Pinpoint the cell where the given text exists, returning its [X, Y] midpoint coordinate. 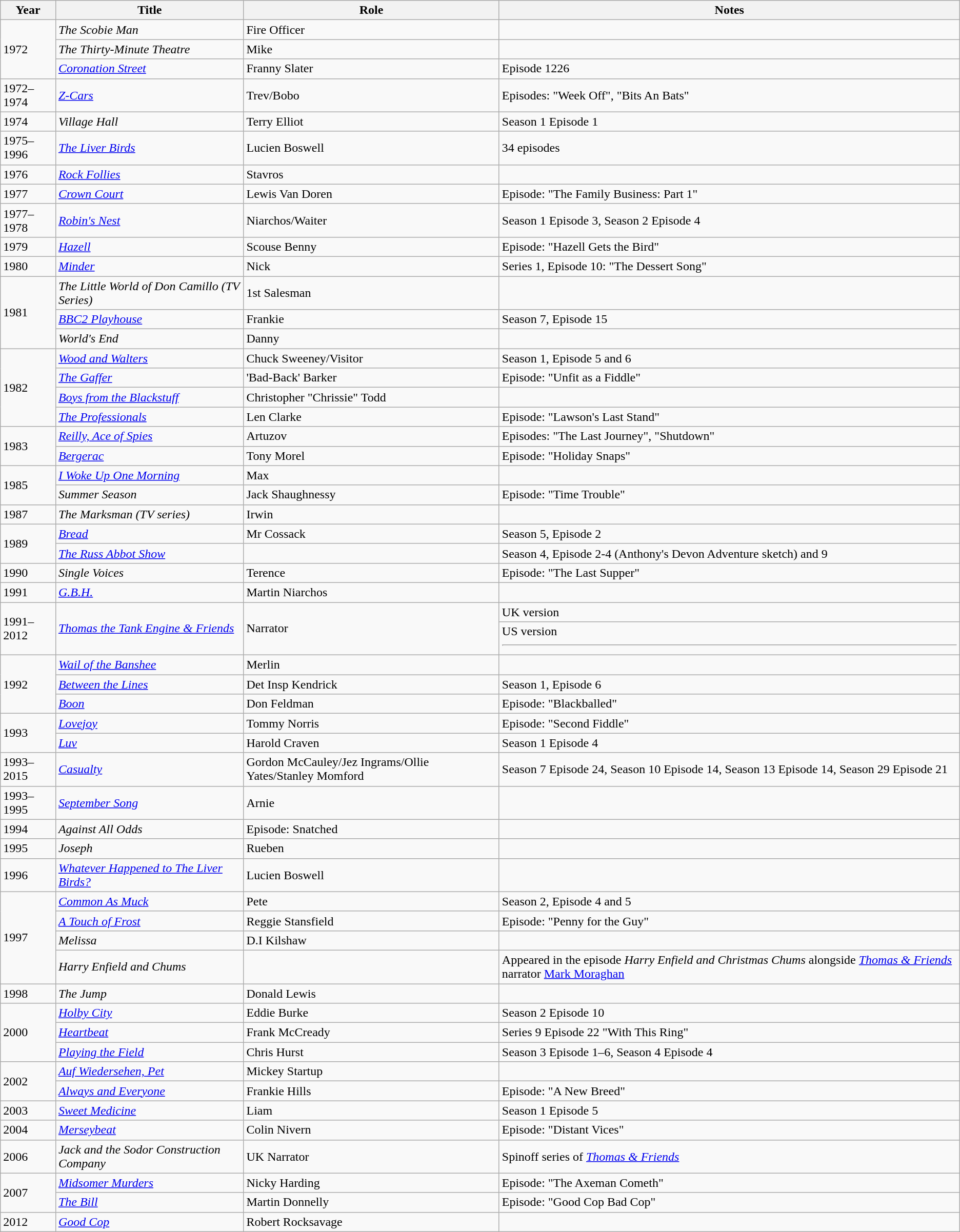
Nick [371, 266]
Niarchos/Waiter [371, 220]
1991–2012 [28, 629]
BBC2 Playhouse [150, 319]
Reilly, Ace of Spies [150, 436]
Episode: "The Axeman Cometh" [729, 1183]
UK version [729, 612]
1983 [28, 446]
Episode: "Second Fiddle" [729, 723]
World's End [150, 339]
G.B.H. [150, 592]
Wail of the Banshee [150, 665]
Midsomer Murders [150, 1183]
Arnie [371, 803]
Appeared in the episode Harry Enfield and Christmas Chums alongside Thomas & Friends narrator Mark Moraghan [729, 967]
Joseph [150, 849]
Season 7 Episode 24, Season 10 Episode 14, Season 13 Episode 14, Season 29 Episode 21 [729, 769]
1994 [28, 829]
Tommy Norris [371, 723]
Harold Craven [371, 743]
Season 1 Episode 5 [729, 1110]
Merseybeat [150, 1130]
Whatever Happened to The Liver Birds? [150, 875]
Terry Elliot [371, 122]
The Marksman (TV series) [150, 514]
Z-Cars [150, 95]
Episode: "Blackballed" [729, 704]
Narrator [371, 629]
Episode: "Lawson's Last Stand" [729, 417]
1st Salesman [371, 292]
1979 [28, 247]
Episodes: "The Last Journey", "Shutdown" [729, 436]
Frankie [371, 319]
1977–1978 [28, 220]
1996 [28, 875]
Season 1, Episode 6 [729, 684]
Season 4, Episode 2-4 (Anthony's Devon Adventure sketch) and 9 [729, 553]
Jack and the Sodor Construction Company [150, 1157]
Fire Officer [371, 30]
Summer Season [150, 495]
Martin Donnelly [371, 1202]
Title [150, 10]
Boon [150, 704]
Liam [371, 1110]
Gordon McCauley/Jez Ingrams/Ollie Yates/Stanley Momford [371, 769]
2000 [28, 1033]
Robin's Nest [150, 220]
D.I Kilshaw [371, 940]
Episode: "The Family Business: Part 1" [729, 194]
Episode: "Distant Vices" [729, 1130]
Scouse Benny [371, 247]
Merlin [371, 665]
Jack Shaughnessy [371, 495]
1981 [28, 312]
Lovejoy [150, 723]
34 episodes [729, 148]
Stavros [371, 174]
1993–2015 [28, 769]
1991 [28, 592]
1985 [28, 485]
Lewis Van Doren [371, 194]
Mr Cossack [371, 534]
1990 [28, 573]
Martin Niarchos [371, 592]
Terence [371, 573]
Coronation Street [150, 69]
Franny Slater [371, 69]
1976 [28, 174]
Common As Muck [150, 901]
1982 [28, 388]
Pete [371, 901]
Minder [150, 266]
1993–1995 [28, 803]
Season 2, Episode 4 and 5 [729, 901]
1972 [28, 49]
Year [28, 10]
Frank McCready [371, 1033]
Len Clarke [371, 417]
The Professionals [150, 417]
Irwin [371, 514]
Colin Nivern [371, 1130]
Season 1 Episode 3, Season 2 Episode 4 [729, 220]
The Little World of Don Camillo (TV Series) [150, 292]
Christopher "Chrissie" Todd [371, 397]
Tony Morel [371, 456]
Episode 1226 [729, 69]
Episode: "Time Trouble" [729, 495]
Single Voices [150, 573]
1974 [28, 122]
Holby City [150, 1013]
Melissa [150, 940]
Against All Odds [150, 829]
Episode: Snatched [371, 829]
Season 3 Episode 1–6, Season 4 Episode 4 [729, 1052]
Bergerac [150, 456]
Casualty [150, 769]
UK Narrator [371, 1157]
Playing the Field [150, 1052]
Chris Hurst [371, 1052]
1998 [28, 993]
2007 [28, 1193]
I Woke Up One Morning [150, 475]
The Russ Abbot Show [150, 553]
A Touch of Frost [150, 921]
Season 1 Episode 4 [729, 743]
1977 [28, 194]
The Bill [150, 1202]
Auf Wiedersehen, Pet [150, 1072]
Episode: "Hazell Gets the Bird" [729, 247]
1993 [28, 733]
2006 [28, 1157]
September Song [150, 803]
Episode: "Good Cop Bad Cop" [729, 1202]
Eddie Burke [371, 1013]
Season 7, Episode 15 [729, 319]
2003 [28, 1110]
2004 [28, 1130]
'Bad-Back' Barker [371, 378]
Notes [729, 10]
Frankie Hills [371, 1091]
1992 [28, 684]
Artuzov [371, 436]
Donald Lewis [371, 993]
Heartbeat [150, 1033]
Series 1, Episode 10: "The Dessert Song" [729, 266]
The Scobie Man [150, 30]
Bread [150, 534]
Det Insp Kendrick [371, 684]
Spinoff series of Thomas & Friends [729, 1157]
Don Feldman [371, 704]
Crown Court [150, 194]
Reggie Stansfield [371, 921]
Mike [371, 49]
Role [371, 10]
The Gaffer [150, 378]
Nicky Harding [371, 1183]
1997 [28, 937]
Wood and Walters [150, 358]
1972–1974 [28, 95]
Rock Follies [150, 174]
1995 [28, 849]
Season 2 Episode 10 [729, 1013]
Episode: "Holiday Snaps" [729, 456]
Boys from the Blackstuff [150, 397]
Hazell [150, 247]
Robert Rocksavage [371, 1222]
Mickey Startup [371, 1072]
1989 [28, 543]
1980 [28, 266]
Good Cop [150, 1222]
Always and Everyone [150, 1091]
1975–1996 [28, 148]
Episode: "Penny for the Guy" [729, 921]
Rueben [371, 849]
Episode: "Unfit as a Fiddle" [729, 378]
The Liver Birds [150, 148]
Luv [150, 743]
2002 [28, 1081]
Max [371, 475]
Season 1, Episode 5 and 6 [729, 358]
1987 [28, 514]
Trev/Bobo [371, 95]
The Thirty-Minute Theatre [150, 49]
Episode: "The Last Supper" [729, 573]
Harry Enfield and Chums [150, 967]
The Jump [150, 993]
Season 5, Episode 2 [729, 534]
US version [729, 639]
Sweet Medicine [150, 1110]
Between the Lines [150, 684]
Thomas the Tank Engine & Friends [150, 629]
Episodes: "Week Off", "Bits An Bats" [729, 95]
Danny [371, 339]
Series 9 Episode 22 "With This Ring" [729, 1033]
Village Hall [150, 122]
2012 [28, 1222]
Episode: "A New Breed" [729, 1091]
Chuck Sweeney/Visitor [371, 358]
Season 1 Episode 1 [729, 122]
